From the cell containing the given text, extract its center point as (X, Y) coordinate. 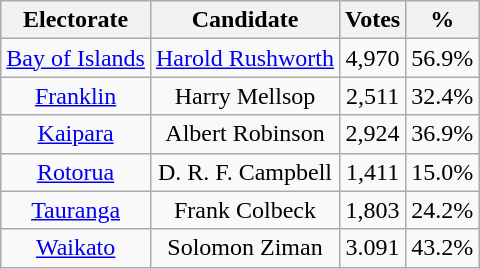
1,803 (373, 210)
15.0% (442, 172)
Harry Mellsop (244, 96)
Electorate (76, 20)
Frank Colbeck (244, 210)
1,411 (373, 172)
4,970 (373, 58)
Rotorua (76, 172)
Harold Rushworth (244, 58)
32.4% (442, 96)
Candidate (244, 20)
D. R. F. Campbell (244, 172)
Albert Robinson (244, 134)
24.2% (442, 210)
56.9% (442, 58)
43.2% (442, 248)
Kaipara (76, 134)
Tauranga (76, 210)
2,511 (373, 96)
Votes (373, 20)
3.091 (373, 248)
Franklin (76, 96)
36.9% (442, 134)
Solomon Ziman (244, 248)
2,924 (373, 134)
Waikato (76, 248)
Bay of Islands (76, 58)
% (442, 20)
